For the text-containing cell, return its midpoint in (X, Y) coordinate format. 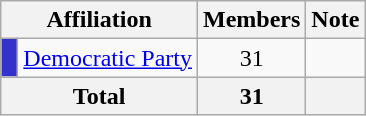
Note (336, 20)
Democratic Party (108, 58)
Affiliation (100, 20)
Total (100, 96)
Members (251, 20)
